Capture the cell that displays the provided text and extract its (X, Y) central coordinate. 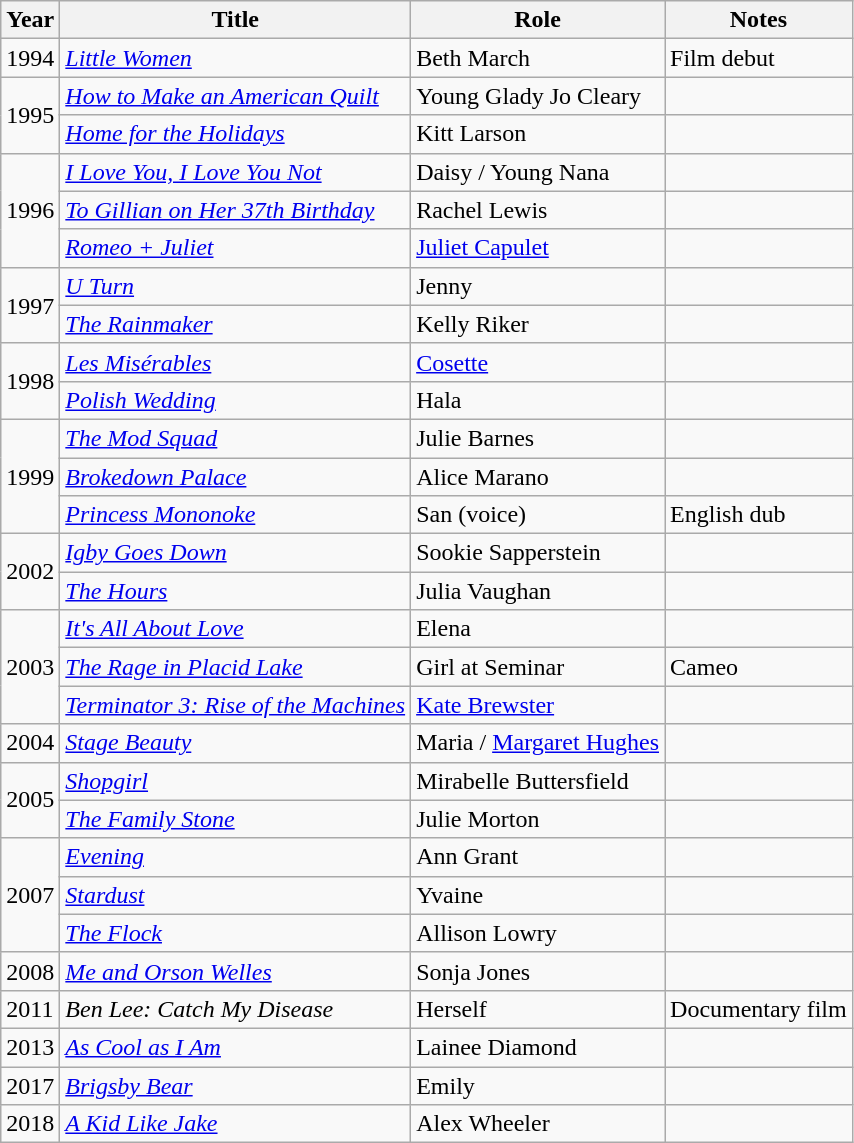
Brokedown Palace (236, 477)
2004 (30, 743)
Polish Wedding (236, 400)
Kate Brewster (538, 705)
Alice Marano (538, 477)
Julie Barnes (538, 438)
Alex Wheeler (538, 1124)
The Mod Squad (236, 438)
2005 (30, 800)
I Love You, I Love You Not (236, 172)
Herself (538, 1009)
Romeo + Juliet (236, 248)
Ann Grant (538, 857)
Maria / Margaret Hughes (538, 743)
1999 (30, 476)
Young Glady Jo Cleary (538, 96)
Evening (236, 857)
The Hours (236, 591)
Stage Beauty (236, 743)
Lainee Diamond (538, 1047)
Notes (759, 20)
Igby Goes Down (236, 553)
Stardust (236, 895)
Julie Morton (538, 819)
Cameo (759, 667)
Jenny (538, 286)
Emily (538, 1085)
2013 (30, 1047)
Kelly Riker (538, 324)
1996 (30, 210)
Cosette (538, 362)
Brigsby Bear (236, 1085)
The Family Stone (236, 819)
Daisy / Young Nana (538, 172)
Year (30, 20)
Yvaine (538, 895)
Documentary film (759, 1009)
Kitt Larson (538, 134)
U Turn (236, 286)
1998 (30, 381)
English dub (759, 515)
Elena (538, 629)
Sonja Jones (538, 971)
San (voice) (538, 515)
Ben Lee: Catch My Disease (236, 1009)
2017 (30, 1085)
2007 (30, 895)
Shopgirl (236, 781)
Hala (538, 400)
Rachel Lewis (538, 210)
1994 (30, 58)
Allison Lowry (538, 933)
How to Make an American Quilt (236, 96)
The Flock (236, 933)
2003 (30, 667)
Film debut (759, 58)
Home for the Holidays (236, 134)
Terminator 3: Rise of the Machines (236, 705)
2008 (30, 971)
As Cool as I Am (236, 1047)
Mirabelle Buttersfield (538, 781)
It's All About Love (236, 629)
Little Women (236, 58)
Title (236, 20)
2002 (30, 572)
The Rainmaker (236, 324)
Girl at Seminar (538, 667)
Princess Mononoke (236, 515)
2011 (30, 1009)
To Gillian on Her 37th Birthday (236, 210)
A Kid Like Jake (236, 1124)
1997 (30, 305)
Les Misérables (236, 362)
1995 (30, 115)
Role (538, 20)
2018 (30, 1124)
Me and Orson Welles (236, 971)
Sookie Sapperstein (538, 553)
Juliet Capulet (538, 248)
The Rage in Placid Lake (236, 667)
Julia Vaughan (538, 591)
Beth March (538, 58)
